Capture the cell that displays the provided text and extract its [X, Y] central coordinate. 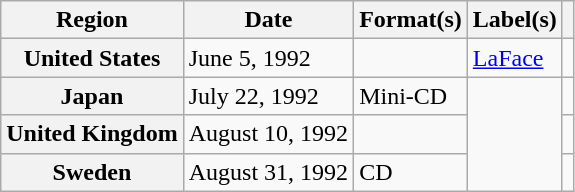
Region [92, 20]
July 22, 1992 [268, 96]
Sweden [92, 172]
United Kingdom [92, 134]
June 5, 1992 [268, 58]
LaFace [514, 58]
Mini-CD [411, 96]
August 10, 1992 [268, 134]
Japan [92, 96]
Format(s) [411, 20]
United States [92, 58]
CD [411, 172]
Label(s) [514, 20]
August 31, 1992 [268, 172]
Date [268, 20]
